Provide the [x, y] coordinate of the cell's center where the given text is located.  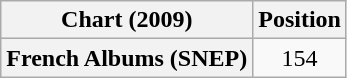
154 [300, 58]
Chart (2009) [127, 20]
French Albums (SNEP) [127, 58]
Position [300, 20]
